Extract the [X, Y] coordinate from the center of the cell holding the provided text.  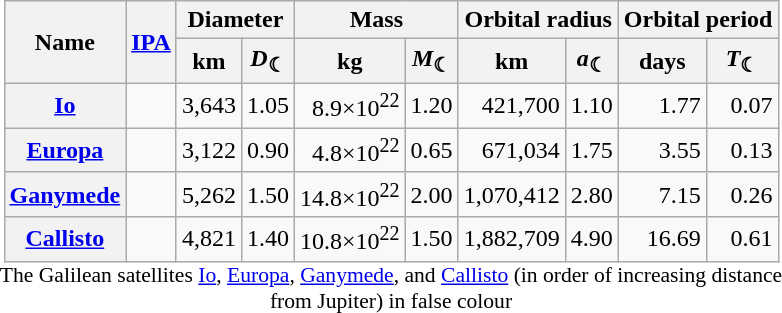
421,700 [512, 106]
Name [65, 42]
T☾ [742, 61]
0.61 [742, 240]
1.20 [432, 106]
3,122 [208, 150]
Diameter [235, 20]
3,643 [208, 106]
0.90 [268, 150]
10.8×1022 [350, 240]
a☾ [592, 61]
1.40 [268, 240]
D☾ [268, 61]
1.10 [592, 106]
1,882,709 [512, 240]
4,821 [208, 240]
days [662, 61]
Orbital radius [538, 20]
7.15 [662, 194]
8.9×1022 [350, 106]
1,070,412 [512, 194]
0.65 [432, 150]
Orbital period [698, 20]
Callisto [65, 240]
2.00 [432, 194]
IPA [152, 42]
4.8×1022 [350, 150]
16.69 [662, 240]
3.55 [662, 150]
1.05 [268, 106]
0.13 [742, 150]
kg [350, 61]
671,034 [512, 150]
Ganymede [65, 194]
2.80 [592, 194]
M☾ [432, 61]
1.77 [662, 106]
14.8×1022 [350, 194]
1.75 [592, 150]
0.07 [742, 106]
4.90 [592, 240]
0.26 [742, 194]
5,262 [208, 194]
Mass [376, 20]
Europa [65, 150]
Io [65, 106]
